Capture the cell that displays the provided text and extract its (X, Y) central coordinate. 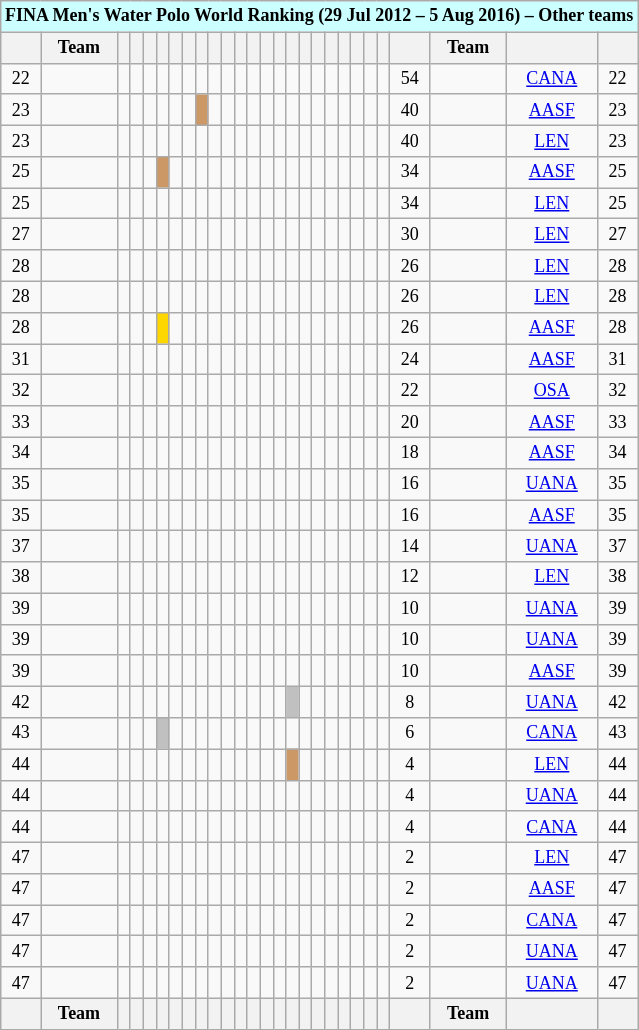
FINA Men's Water Polo World Ranking (29 Jul 2012 – 5 Aug 2016) – Other teams (320, 16)
54 (410, 78)
30 (410, 234)
8 (410, 702)
20 (410, 422)
12 (410, 578)
14 (410, 546)
18 (410, 452)
OSA (552, 390)
6 (410, 734)
24 (410, 360)
